For the text-containing cell, return its midpoint in (X, Y) coordinate format. 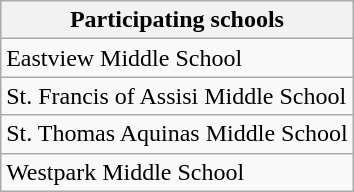
Westpark Middle School (178, 172)
St. Francis of Assisi Middle School (178, 96)
Participating schools (178, 20)
St. Thomas Aquinas Middle School (178, 134)
Eastview Middle School (178, 58)
